Return the (X, Y) coordinate for the center point of the cell that contains the specified text.  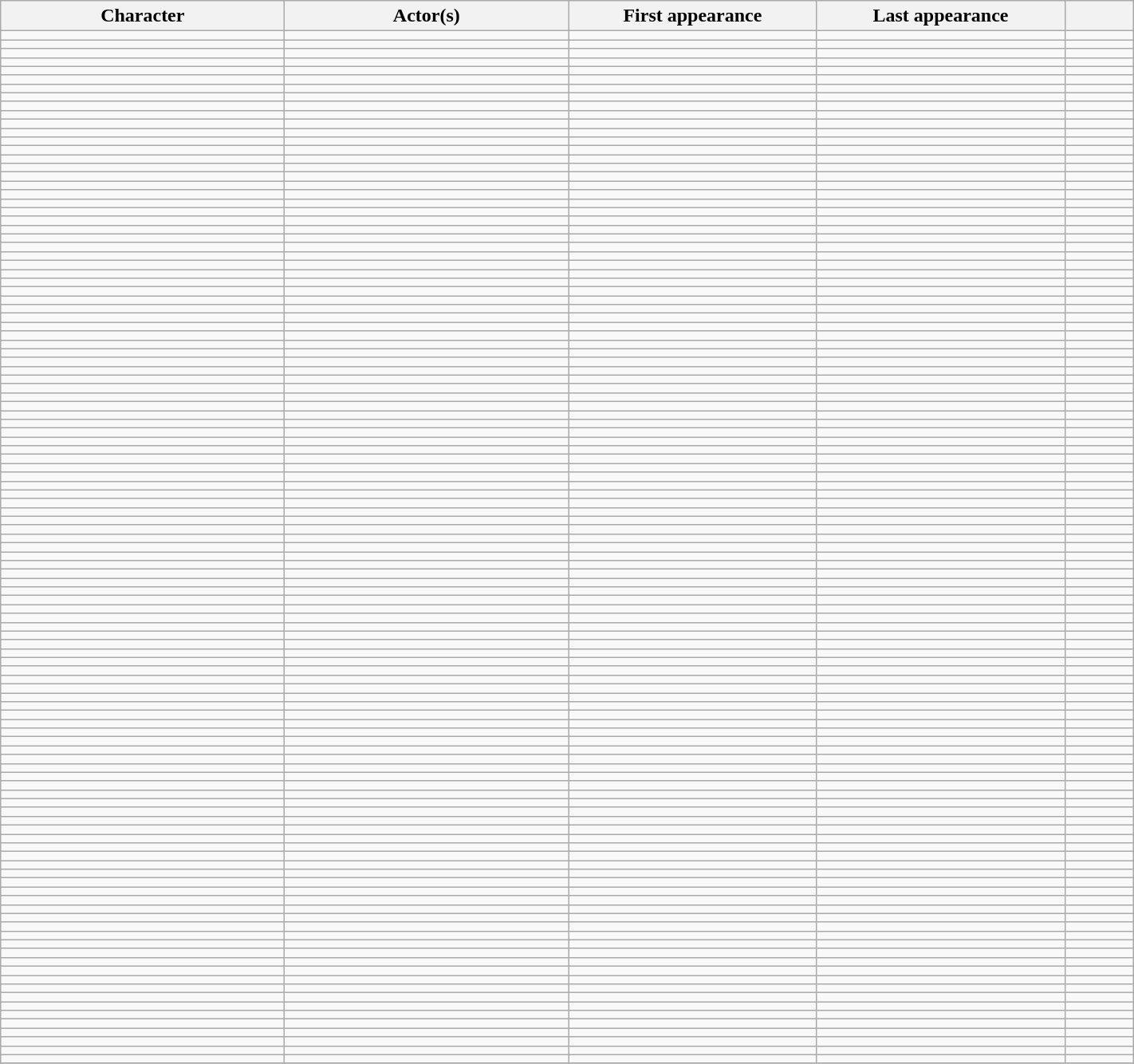
Actor(s) (427, 16)
First appearance (692, 16)
Character (143, 16)
Last appearance (941, 16)
